Scan for the cell matching the given text and deliver its [X, Y] coordinate at center. 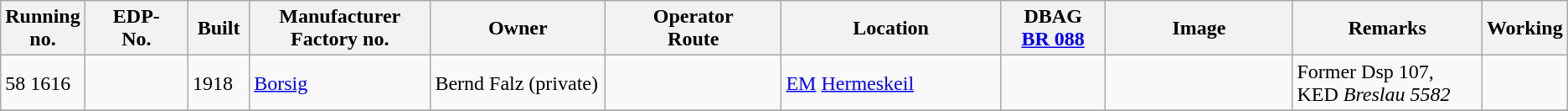
EDP-No. [136, 29]
DBAGBR 088 [1053, 29]
Built [218, 29]
EM Hermeskeil [891, 82]
Borsig [340, 82]
Former Dsp 107, KED Breslau 5582 [1387, 82]
Working [1524, 29]
ManufacturerFactory no. [340, 29]
Bernd Falz (private) [518, 82]
Owner [518, 29]
Remarks [1387, 29]
Runningno. [43, 29]
58 1616 [43, 82]
1918 [218, 82]
Location [891, 29]
OperatorRoute [694, 29]
Image [1199, 29]
